Identify which cell holds the provided text, then report its (x, y) central coordinate. 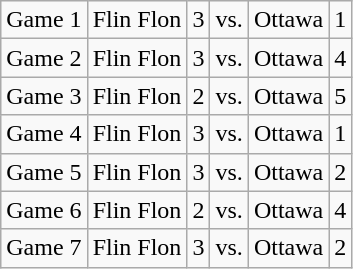
Game 2 (44, 58)
5 (340, 96)
Game 5 (44, 172)
Game 7 (44, 248)
Game 4 (44, 134)
Game 1 (44, 20)
Game 3 (44, 96)
Game 6 (44, 210)
